Extract the (x, y) coordinate from the center of the cell holding the provided text.  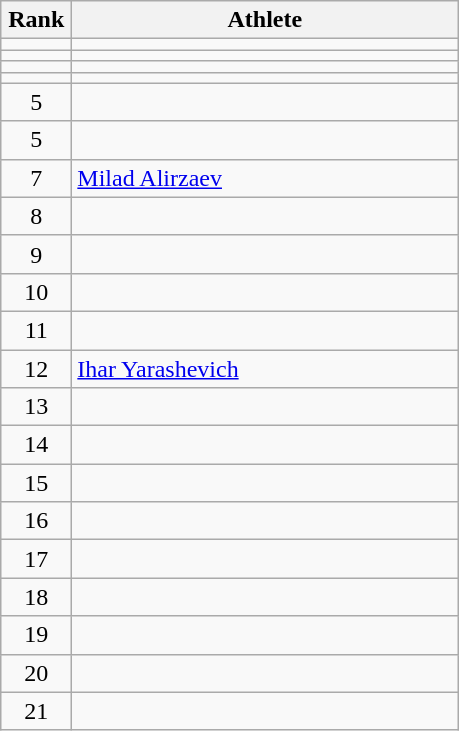
9 (36, 254)
Athlete (265, 20)
21 (36, 711)
11 (36, 330)
15 (36, 483)
10 (36, 292)
18 (36, 597)
Ihar Yarashevich (265, 369)
16 (36, 521)
20 (36, 673)
12 (36, 369)
8 (36, 216)
Rank (36, 20)
14 (36, 445)
Milad Alirzaev (265, 178)
19 (36, 635)
17 (36, 559)
7 (36, 178)
13 (36, 407)
